Search for the cell housing the specified text and yield its [X, Y] center coordinate. 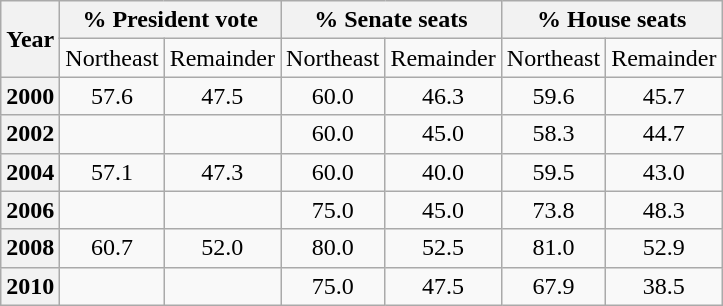
2008 [30, 248]
59.5 [553, 172]
2006 [30, 210]
59.6 [553, 96]
2010 [30, 286]
60.7 [112, 248]
81.0 [553, 248]
43.0 [664, 172]
40.0 [443, 172]
48.3 [664, 210]
2000 [30, 96]
67.9 [553, 286]
80.0 [333, 248]
52.9 [664, 248]
Year [30, 39]
2002 [30, 134]
47.3 [222, 172]
57.6 [112, 96]
38.5 [664, 286]
52.0 [222, 248]
46.3 [443, 96]
% House seats [612, 20]
2004 [30, 172]
58.3 [553, 134]
52.5 [443, 248]
73.8 [553, 210]
% President vote [170, 20]
44.7 [664, 134]
57.1 [112, 172]
45.7 [664, 96]
% Senate seats [392, 20]
